Extract the [X, Y] coordinate from the center of the cell holding the provided text.  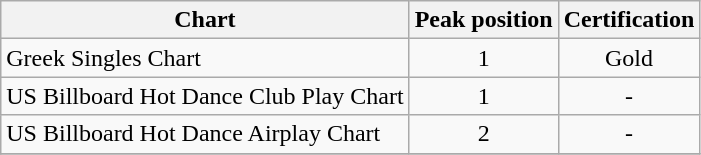
US Billboard Hot Dance Club Play Chart [205, 96]
Peak position [484, 20]
US Billboard Hot Dance Airplay Chart [205, 134]
2 [484, 134]
Certification [629, 20]
Gold [629, 58]
Chart [205, 20]
Greek Singles Chart [205, 58]
